Search for the cell housing the specified text and yield its [X, Y] center coordinate. 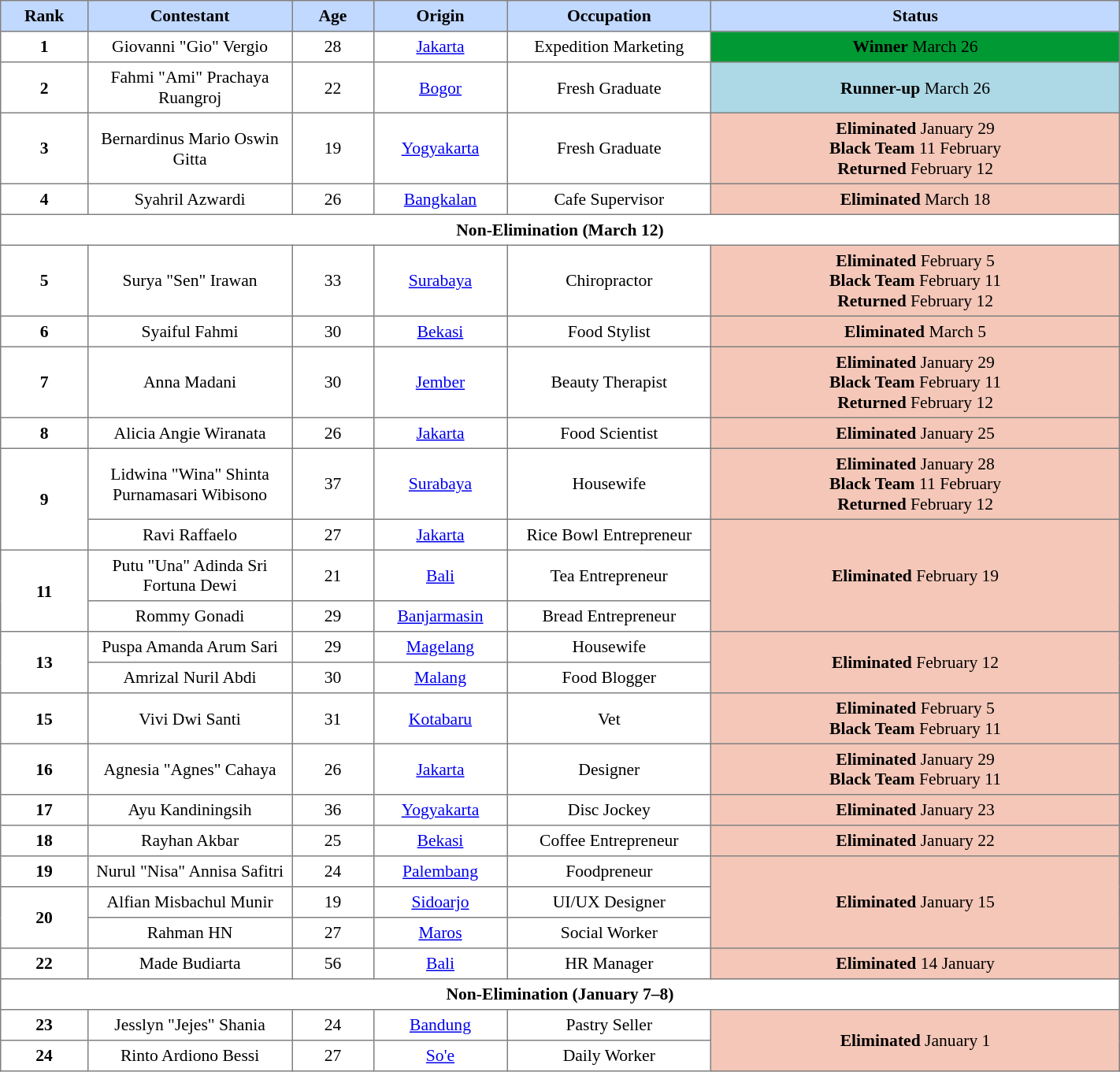
Contestant [189, 16]
Eliminated February 5Black Team February 11 Returned February 12 [915, 280]
Eliminated March 5 [915, 331]
Sidoarjo [439, 903]
Eliminated January 29Black Team 11 FebruaryReturned February 12 [915, 148]
Eliminated 14 January [915, 964]
Pastry Seller [610, 1026]
Lidwina "Wina" Shinta Purnamasari Wibisono [189, 484]
4 [44, 198]
Anna Madani [189, 382]
9 [44, 499]
7 [44, 382]
Eliminated January 22 [915, 841]
Nurul "Nisa" Annisa Safitri [189, 871]
17 [44, 810]
So'e [439, 1055]
Eliminated January 29Black Team February 11 [915, 769]
Jember [439, 382]
37 [333, 484]
1 [44, 47]
Disc Jockey [610, 810]
Expedition Marketing [610, 47]
Occupation [610, 16]
Rayhan Akbar [189, 841]
25 [333, 841]
Runner-up March 26 [915, 87]
Eliminated February 19 [915, 575]
8 [44, 433]
Amrizal Nuril Abdi [189, 677]
15 [44, 718]
Maros [439, 933]
Syaiful Fahmi [189, 331]
Alicia Angie Wiranata [189, 433]
Rinto Ardiono Bessi [189, 1055]
Food Scientist [610, 433]
Putu "Una" Adinda Sri Fortuna Dewi [189, 575]
Kotabaru [439, 718]
18 [44, 841]
5 [44, 280]
11 [44, 591]
Eliminated January 1 [915, 1040]
Food Stylist [610, 331]
2 [44, 87]
Social Worker [610, 933]
Cafe Supervisor [610, 198]
56 [333, 964]
Palembang [439, 871]
Origin [439, 16]
Alfian Misbachul Munir [189, 903]
UI/UX Designer [610, 903]
16 [44, 769]
Ayu Kandiningsih [189, 810]
28 [333, 47]
20 [44, 918]
13 [44, 662]
Rommy Gonadi [189, 616]
Non-Elimination (March 12) [560, 230]
Eliminated February 5Black Team February 11 [915, 718]
Eliminated January 15 [915, 903]
36 [333, 810]
Bread Entrepreneur [610, 616]
Designer [610, 769]
Fahmi "Ami" Prachaya Ruangroj [189, 87]
Surya "Sen" Irawan [189, 280]
Eliminated January 23 [915, 810]
Bogor [439, 87]
Made Budiarta [189, 964]
Eliminated January 29Black Team February 11Returned February 12 [915, 382]
Ravi Raffaelo [189, 534]
Winner March 26 [915, 47]
Rice Bowl Entrepreneur [610, 534]
Malang [439, 677]
Bernardinus Mario Oswin Gitta [189, 148]
Vivi Dwi Santi [189, 718]
Beauty Therapist [610, 382]
Rank [44, 16]
Eliminated January 25 [915, 433]
Foodpreneur [610, 871]
Age [333, 16]
Banjarmasin [439, 616]
Non-Elimination (January 7–8) [560, 994]
Jesslyn "Jejes" Shania [189, 1026]
Bangkalan [439, 198]
Magelang [439, 647]
Chiropractor [610, 280]
Eliminated March 18 [915, 198]
Vet [610, 718]
3 [44, 148]
Daily Worker [610, 1055]
6 [44, 331]
Tea Entrepreneur [610, 575]
Giovanni "Gio" Vergio [189, 47]
Rahman HN [189, 933]
Agnesia "Agnes" Cahaya [189, 769]
23 [44, 1026]
HR Manager [610, 964]
Coffee Entrepreneur [610, 841]
Eliminated February 12 [915, 662]
Syahril Azwardi [189, 198]
Eliminated January 28Black Team 11 FebruaryReturned February 12 [915, 484]
31 [333, 718]
Puspa Amanda Arum Sari [189, 647]
Food Blogger [610, 677]
21 [333, 575]
Status [915, 16]
33 [333, 280]
Bandung [439, 1026]
